Capture the cell that displays the provided text and extract its [x, y] central coordinate. 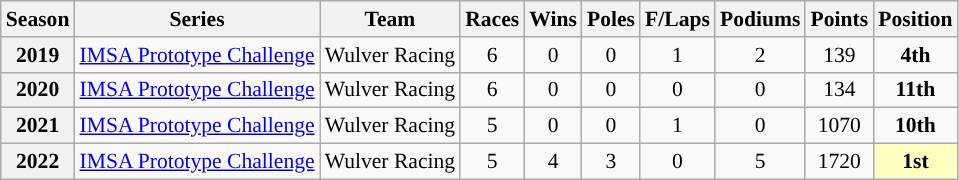
Poles [611, 19]
Series [196, 19]
F/Laps [678, 19]
Podiums [760, 19]
1720 [839, 162]
4 [553, 162]
2021 [38, 126]
11th [915, 90]
139 [839, 55]
Wins [553, 19]
2019 [38, 55]
Season [38, 19]
2022 [38, 162]
2 [760, 55]
Position [915, 19]
4th [915, 55]
1st [915, 162]
Team [390, 19]
1070 [839, 126]
Races [492, 19]
2020 [38, 90]
10th [915, 126]
3 [611, 162]
Points [839, 19]
134 [839, 90]
